From the cell containing the given text, extract its center point as (x, y) coordinate. 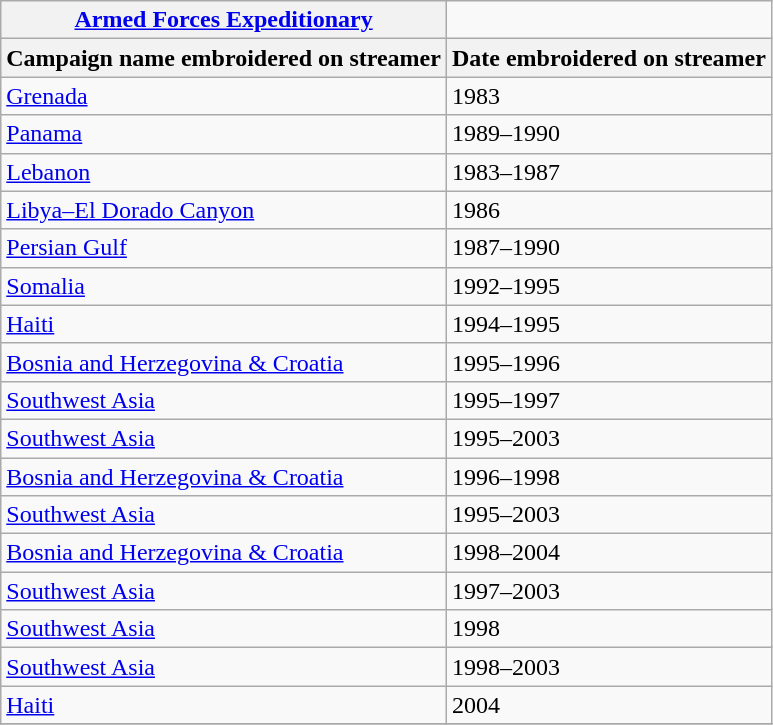
1994–1995 (608, 324)
1998 (608, 629)
Lebanon (224, 172)
1987–1990 (608, 248)
Panama (224, 134)
1983–1987 (608, 172)
1992–1995 (608, 286)
Somalia (224, 286)
1998–2003 (608, 667)
1998–2004 (608, 553)
Date embroidered on streamer (608, 58)
2004 (608, 705)
Armed Forces Expeditionary (224, 20)
Libya–El Dorado Canyon (224, 210)
1996–1998 (608, 477)
Campaign name embroidered on streamer (224, 58)
1997–2003 (608, 591)
Persian Gulf (224, 248)
Grenada (224, 96)
1983 (608, 96)
1989–1990 (608, 134)
1995–1996 (608, 362)
1986 (608, 210)
1995–1997 (608, 400)
